Output the (x, y) coordinate of the center of the cell containing the given text.  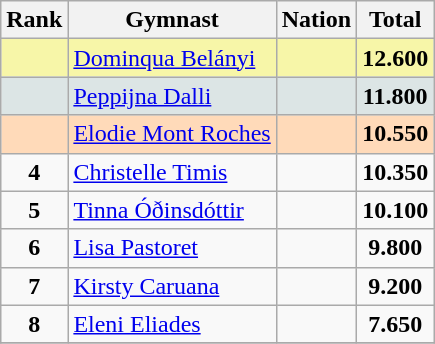
Kirsty Caruana (172, 286)
8 (34, 324)
5 (34, 210)
Lisa Pastoret (172, 248)
7 (34, 286)
11.800 (396, 96)
4 (34, 172)
Nation (316, 20)
Tinna Óðinsdóttir (172, 210)
Rank (34, 20)
6 (34, 248)
9.800 (396, 248)
10.100 (396, 210)
Elodie Mont Roches (172, 134)
Dominqua Belányi (172, 58)
Gymnast (172, 20)
Christelle Timis (172, 172)
Total (396, 20)
9.200 (396, 286)
Eleni Eliades (172, 324)
10.350 (396, 172)
7.650 (396, 324)
10.550 (396, 134)
12.600 (396, 58)
Peppijna Dalli (172, 96)
